Output the [x, y] coordinate of the center of the cell containing the given text.  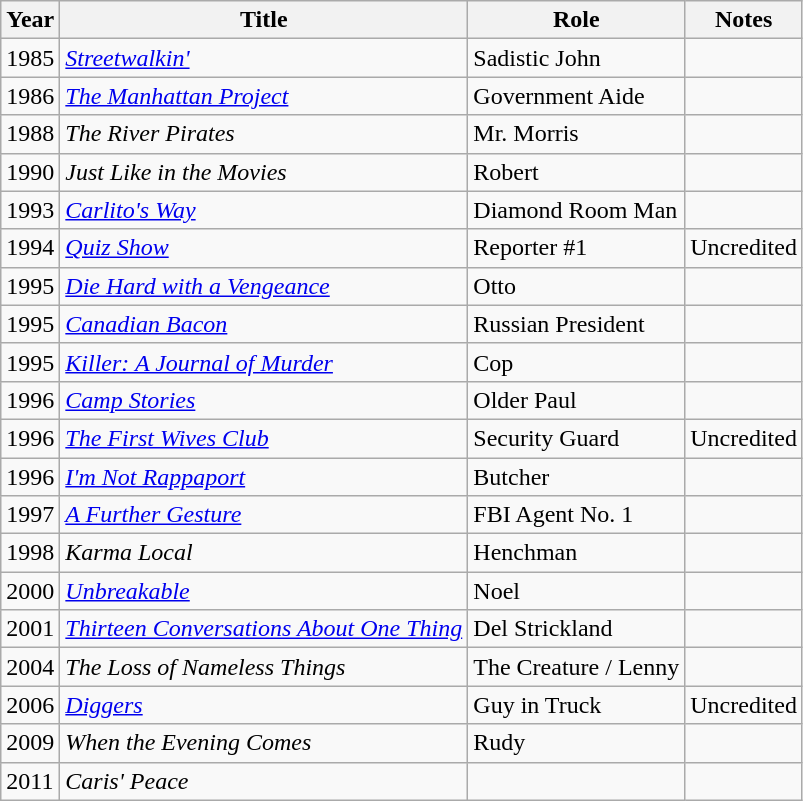
Butcher [576, 477]
When the Evening Comes [264, 743]
Rudy [576, 743]
Just Like in the Movies [264, 172]
2009 [30, 743]
The River Pirates [264, 134]
1988 [30, 134]
2000 [30, 591]
Reporter #1 [576, 248]
The First Wives Club [264, 438]
Streetwalkin' [264, 58]
Henchman [576, 553]
Diamond Room Man [576, 210]
1985 [30, 58]
Canadian Bacon [264, 324]
Year [30, 20]
A Further Gesture [264, 515]
Thirteen Conversations About One Thing [264, 629]
Russian President [576, 324]
The Manhattan Project [264, 96]
1994 [30, 248]
Die Hard with a Vengeance [264, 286]
Camp Stories [264, 400]
1990 [30, 172]
2004 [30, 667]
Noel [576, 591]
1997 [30, 515]
The Loss of Nameless Things [264, 667]
Karma Local [264, 553]
1986 [30, 96]
Quiz Show [264, 248]
I'm Not Rappaport [264, 477]
Caris' Peace [264, 781]
Government Aide [576, 96]
Del Strickland [576, 629]
Security Guard [576, 438]
1993 [30, 210]
Notes [744, 20]
FBI Agent No. 1 [576, 515]
Cop [576, 362]
Killer: A Journal of Murder [264, 362]
Title [264, 20]
Mr. Morris [576, 134]
Otto [576, 286]
Guy in Truck [576, 705]
Robert [576, 172]
The Creature / Lenny [576, 667]
Role [576, 20]
1998 [30, 553]
2011 [30, 781]
2006 [30, 705]
Sadistic John [576, 58]
Carlito's Way [264, 210]
2001 [30, 629]
Diggers [264, 705]
Older Paul [576, 400]
Unbreakable [264, 591]
